Pinpoint the cell where the given text exists, returning its [X, Y] midpoint coordinate. 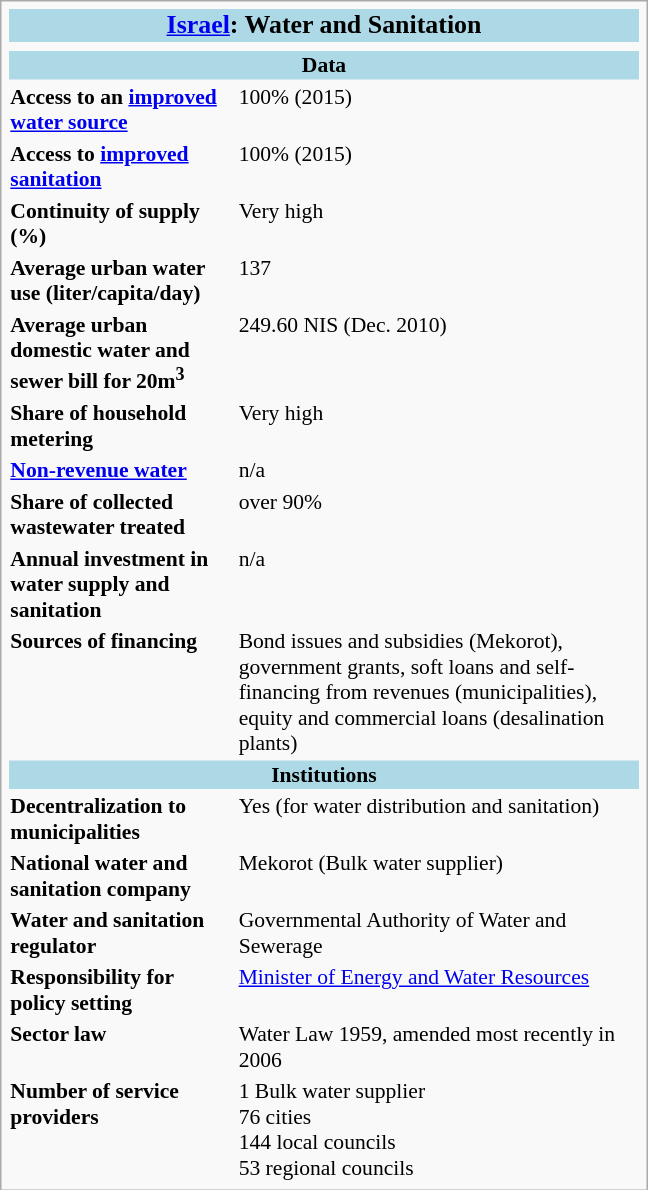
Minister of Energy and Water Resources [438, 990]
Decentralization to municipalities [122, 819]
Access to improved sanitation [122, 166]
Governmental Authority of Water and Sewerage [438, 933]
Sector law [122, 1047]
National water and sanitation company [122, 876]
Share of collected wastewater treated [122, 514]
137 [438, 280]
Average urban domestic water and sewer bill for 20m3 [122, 352]
249.60 NIS (Dec. 2010) [438, 352]
over 90% [438, 514]
Share of household metering [122, 426]
Sources of financing [122, 692]
Access to an improved water source [122, 109]
Continuity of supply (%) [122, 223]
Responsibility for policy setting [122, 990]
Water Law 1959, amended most recently in 2006 [438, 1047]
Number of service providers [122, 1130]
Annual investment in water supply and sanitation [122, 584]
Mekorot (Bulk water supplier) [438, 876]
Yes (for water distribution and sanitation) [438, 819]
Data [324, 65]
Non-revenue water [122, 470]
Water and sanitation regulator [122, 933]
1 Bulk water supplier 76 cities 144 local councils 53 regional councils [438, 1130]
Israel: Water and Sanitation [324, 26]
Institutions [324, 774]
Average urban water use (liter/capita/day) [122, 280]
